From the cell containing the given text, extract its center point as (X, Y) coordinate. 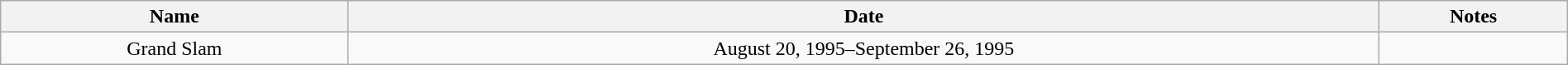
Grand Slam (174, 48)
Name (174, 17)
Notes (1474, 17)
August 20, 1995–September 26, 1995 (863, 48)
Date (863, 17)
